Pinpoint the cell where the given text exists, returning its [x, y] midpoint coordinate. 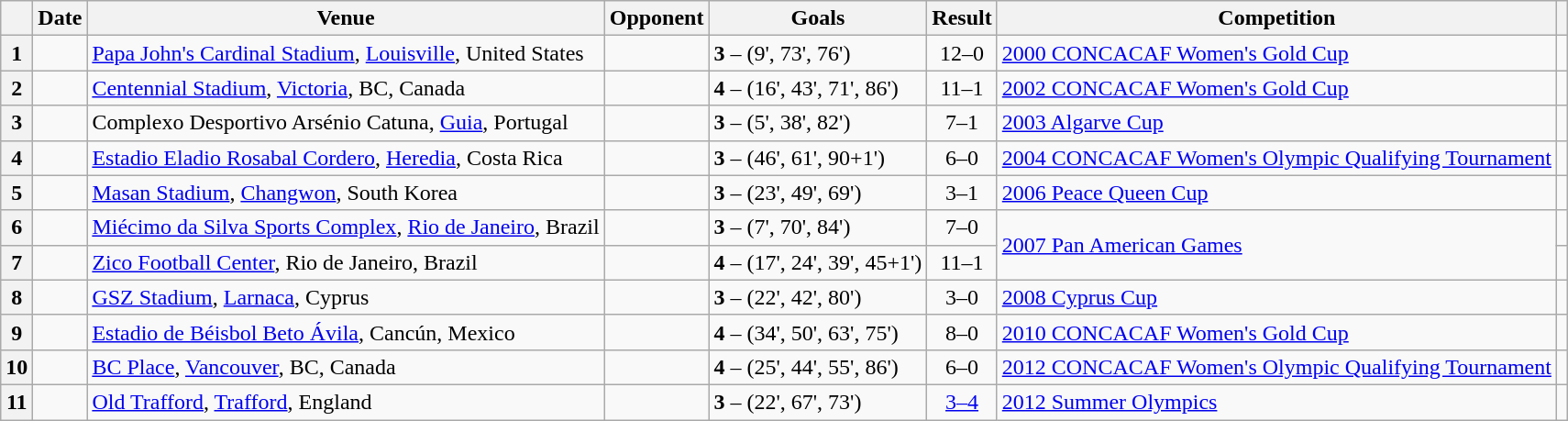
2010 CONCACAF Women's Gold Cup [1276, 332]
3–1 [962, 193]
2003 Algarve Cup [1276, 123]
7–1 [962, 123]
3 – (7', 70', 84') [818, 227]
Centennial Stadium, Victoria, BC, Canada [346, 88]
3 – (23', 49', 69') [818, 193]
Masan Stadium, Changwon, South Korea [346, 193]
7–0 [962, 227]
3 [17, 123]
2000 CONCACAF Women's Gold Cup [1276, 53]
GSZ Stadium, Larnaca, Cyprus [346, 297]
2004 CONCACAF Women's Olympic Qualifying Tournament [1276, 158]
2007 Pan American Games [1276, 245]
2012 CONCACAF Women's Olympic Qualifying Tournament [1276, 367]
9 [17, 332]
1 [17, 53]
11 [17, 402]
3 – (46', 61', 90+1') [818, 158]
6 [17, 227]
Estadio Eladio Rosabal Cordero, Heredia, Costa Rica [346, 158]
Venue [346, 18]
7 [17, 262]
8 [17, 297]
Miécimo da Silva Sports Complex, Rio de Janeiro, Brazil [346, 227]
3–4 [962, 402]
4 [17, 158]
12–0 [962, 53]
2002 CONCACAF Women's Gold Cup [1276, 88]
4 – (25', 44', 55', 86') [818, 367]
4 – (34', 50', 63', 75') [818, 332]
Old Trafford, Trafford, England [346, 402]
2006 Peace Queen Cup [1276, 193]
Competition [1276, 18]
2008 Cyprus Cup [1276, 297]
2012 Summer Olympics [1276, 402]
Estadio de Béisbol Beto Ávila, Cancún, Mexico [346, 332]
4 – (17', 24', 39', 45+1') [818, 262]
10 [17, 367]
5 [17, 193]
3 – (9', 73', 76') [818, 53]
Date [61, 18]
3 – (5', 38', 82') [818, 123]
BC Place, Vancouver, BC, Canada [346, 367]
8–0 [962, 332]
2 [17, 88]
Complexo Desportivo Arsénio Catuna, Guia, Portugal [346, 123]
3 – (22', 67', 73') [818, 402]
Papa John's Cardinal Stadium, Louisville, United States [346, 53]
Goals [818, 18]
Result [962, 18]
3–0 [962, 297]
4 – (16', 43', 71', 86') [818, 88]
Zico Football Center, Rio de Janeiro, Brazil [346, 262]
3 – (22', 42', 80') [818, 297]
Opponent [657, 18]
